Determine the (x, y) coordinate at the center of the cell enclosing the given text.  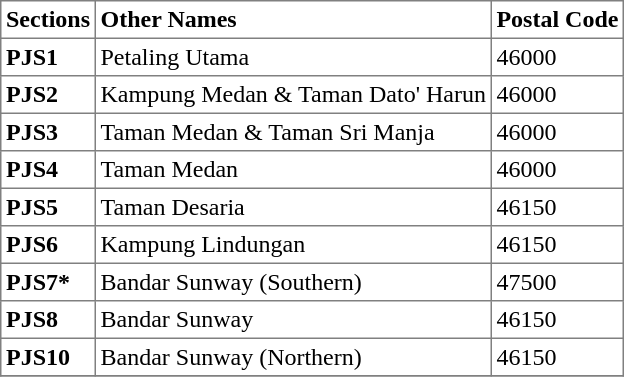
PJS10 (48, 357)
Bandar Sunway (Southern) (293, 282)
Other Names (293, 20)
Kampung Lindungan (293, 245)
47500 (557, 282)
PJS4 (48, 170)
PJS2 (48, 95)
Petaling Utama (293, 57)
Postal Code (557, 20)
PJS3 (48, 132)
Kampung Medan & Taman Dato' Harun (293, 95)
Taman Medan (293, 170)
PJS5 (48, 207)
Taman Desaria (293, 207)
Bandar Sunway (Northern) (293, 357)
PJS7* (48, 282)
Bandar Sunway (293, 320)
PJS6 (48, 245)
Sections (48, 20)
PJS8 (48, 320)
Taman Medan & Taman Sri Manja (293, 132)
PJS1 (48, 57)
